Scan for the cell matching the given text and deliver its [X, Y] coordinate at center. 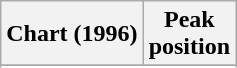
Peakposition [189, 34]
Chart (1996) [72, 34]
